Capture the cell that displays the provided text and extract its (X, Y) central coordinate. 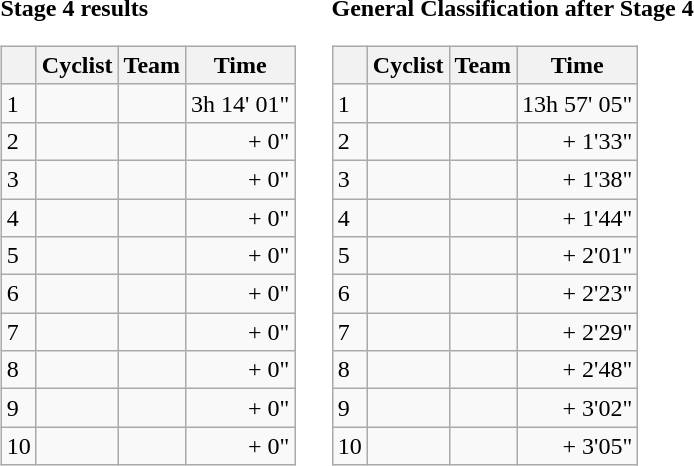
+ 2'01" (578, 256)
+ 1'38" (578, 179)
13h 57' 05" (578, 103)
+ 3'02" (578, 408)
3h 14' 01" (240, 103)
+ 1'33" (578, 141)
+ 3'05" (578, 446)
+ 2'23" (578, 294)
+ 2'48" (578, 370)
+ 2'29" (578, 332)
+ 1'44" (578, 217)
